Scan for the cell matching the given text and deliver its (X, Y) coordinate at center. 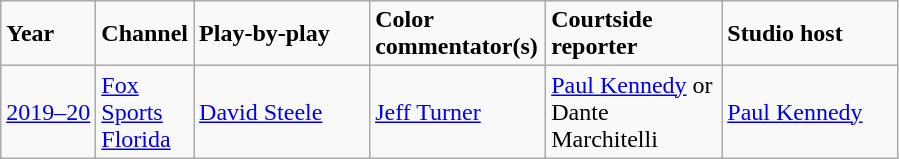
Studio host (810, 34)
Channel (145, 34)
Color commentator(s) (458, 34)
Paul Kennedy or Dante Marchitelli (634, 112)
David Steele (282, 112)
Fox Sports Florida (145, 112)
Play-by-play (282, 34)
Paul Kennedy (810, 112)
Year (48, 34)
Courtside reporter (634, 34)
2019–20 (48, 112)
Jeff Turner (458, 112)
